From the cell containing the given text, extract its center point as [X, Y] coordinate. 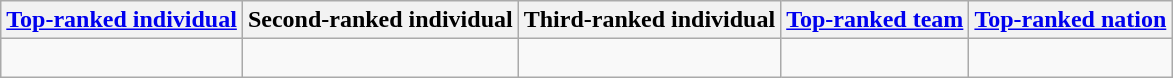
Top-ranked team [875, 20]
Top-ranked nation [1070, 20]
Third-ranked individual [649, 20]
Top-ranked individual [122, 20]
Second-ranked individual [380, 20]
